Identify which cell holds the provided text, then report its (x, y) central coordinate. 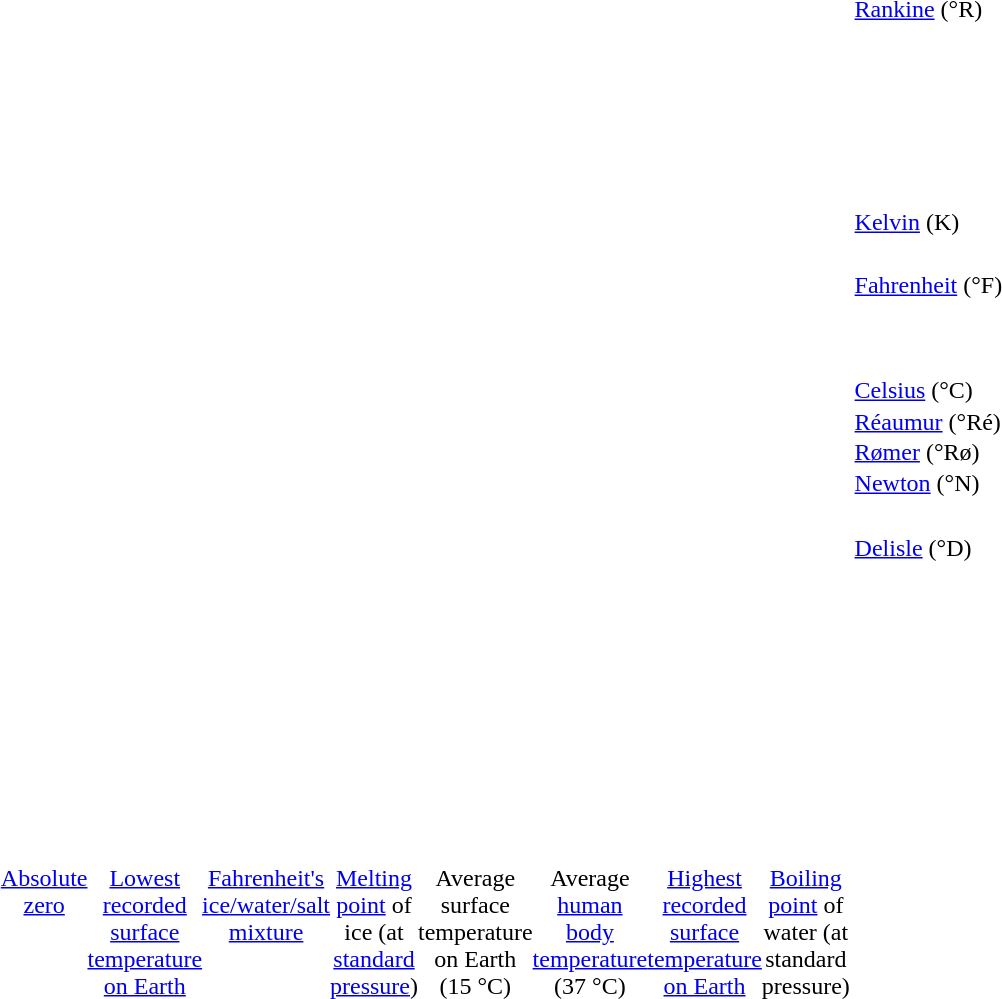
Boiling point of water (at standard pressure) (806, 932)
Average human body temperature (37 °C) (590, 932)
Average surface temperature on Earth (15 °C) (476, 932)
Fahrenheit's ice/water/salt mixture (266, 932)
Lowest recorded surface temperature on Earth (144, 932)
Highest recorded surface temperature on Earth (704, 932)
Absolute zero (44, 932)
Melting point of ice (at standard pressure) (374, 932)
